Search for the cell housing the specified text and yield its [x, y] center coordinate. 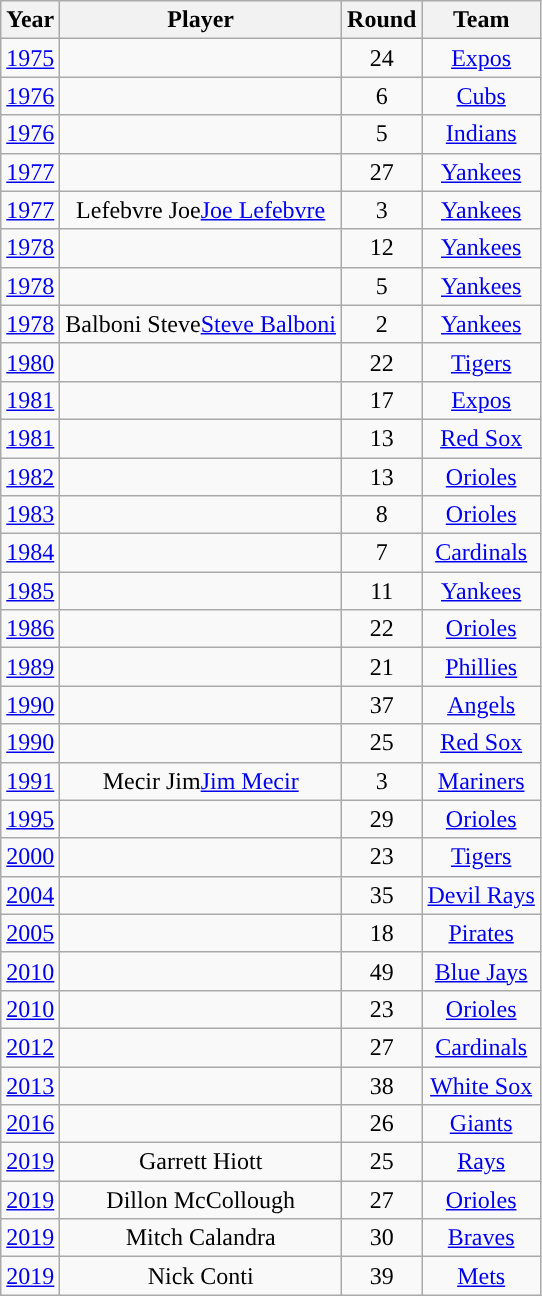
Giants [481, 1124]
Garrett Hiott [201, 1162]
2 [382, 324]
7 [382, 553]
39 [382, 1276]
Nick Conti [201, 1276]
Balboni SteveSteve Balboni [201, 324]
2012 [30, 1047]
1991 [30, 781]
Rays [481, 1162]
38 [382, 1085]
18 [382, 933]
Angels [481, 705]
2005 [30, 933]
Mecir JimJim Mecir [201, 781]
Devil Rays [481, 895]
37 [382, 705]
11 [382, 591]
Player [201, 20]
Pirates [481, 933]
35 [382, 895]
White Sox [481, 1085]
Round [382, 20]
Blue Jays [481, 971]
29 [382, 819]
1982 [30, 477]
Mets [481, 1276]
6 [382, 96]
8 [382, 515]
Cubs [481, 96]
Phillies [481, 667]
2013 [30, 1085]
2000 [30, 857]
Mitch Calandra [201, 1238]
1984 [30, 553]
1989 [30, 667]
1975 [30, 58]
Team [481, 20]
Year [30, 20]
1986 [30, 629]
Lefebvre JoeJoe Lefebvre [201, 210]
1985 [30, 591]
2004 [30, 895]
1980 [30, 362]
26 [382, 1124]
1995 [30, 819]
21 [382, 667]
30 [382, 1238]
12 [382, 248]
49 [382, 971]
17 [382, 400]
Braves [481, 1238]
2016 [30, 1124]
Dillon McCollough [201, 1200]
Mariners [481, 781]
24 [382, 58]
1983 [30, 515]
Indians [481, 134]
